Identify which cell holds the provided text, then report its (X, Y) central coordinate. 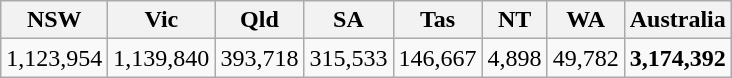
Australia (678, 20)
NT (514, 20)
SA (348, 20)
NSW (54, 20)
49,782 (586, 58)
4,898 (514, 58)
146,667 (438, 58)
WA (586, 20)
315,533 (348, 58)
Qld (260, 20)
Vic (162, 20)
Tas (438, 20)
1,139,840 (162, 58)
3,174,392 (678, 58)
1,123,954 (54, 58)
393,718 (260, 58)
